Return [X, Y] of the center of cell containing provided text 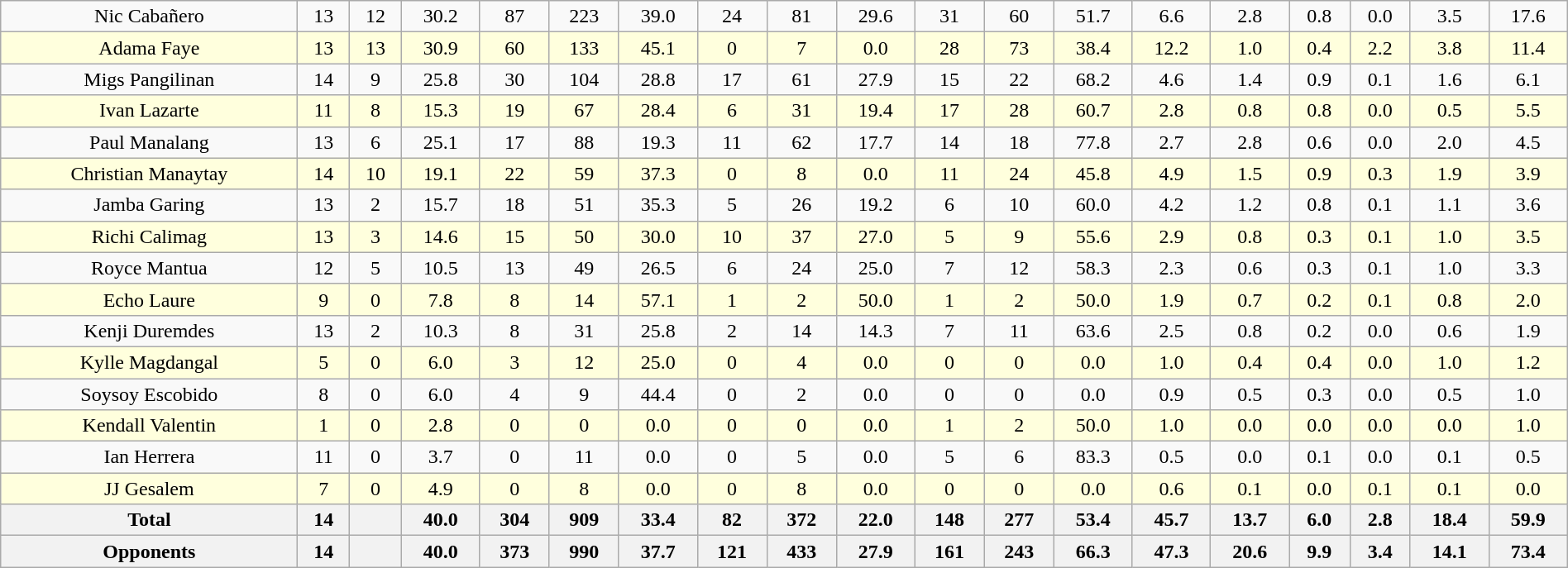
82 [732, 520]
77.8 [1093, 142]
15.7 [440, 205]
9.9 [1320, 551]
990 [584, 551]
2.2 [1379, 48]
51 [584, 205]
3.8 [1449, 48]
25.1 [440, 142]
14.1 [1449, 551]
3.9 [1528, 174]
304 [514, 520]
22.0 [875, 520]
433 [801, 551]
11.4 [1528, 48]
17.6 [1528, 17]
45.7 [1171, 520]
19.4 [875, 111]
909 [584, 520]
30.0 [658, 236]
14.3 [875, 331]
60.0 [1093, 205]
67 [584, 111]
1.6 [1449, 79]
2.5 [1171, 331]
60.7 [1093, 111]
4.5 [1528, 142]
12.2 [1171, 48]
66.3 [1093, 551]
26.5 [658, 268]
13.7 [1250, 520]
Nic Cabañero [149, 17]
Royce Mantua [149, 268]
28.8 [658, 79]
37 [801, 236]
Soysoy Escobido [149, 394]
161 [949, 551]
Richi Calimag [149, 236]
37.3 [658, 174]
148 [949, 520]
81 [801, 17]
38.4 [1093, 48]
Christian Manaytay [149, 174]
30.2 [440, 17]
39.0 [658, 17]
26 [801, 205]
0.7 [1250, 299]
73.4 [1528, 551]
Kenji Duremdes [149, 331]
1.5 [1250, 174]
2.7 [1171, 142]
6.1 [1528, 79]
59 [584, 174]
57.1 [658, 299]
Total [149, 520]
45.1 [658, 48]
62 [801, 142]
19.3 [658, 142]
18.4 [1449, 520]
5.5 [1528, 111]
243 [1019, 551]
33.4 [658, 520]
2.9 [1171, 236]
372 [801, 520]
Kendall Valentin [149, 426]
37.7 [658, 551]
88 [584, 142]
223 [584, 17]
7.8 [440, 299]
Kylle Magdangal [149, 362]
47.3 [1171, 551]
63.6 [1093, 331]
JJ Gesalem [149, 489]
15.3 [440, 111]
30.9 [440, 48]
20.6 [1250, 551]
121 [732, 551]
19 [514, 111]
61 [801, 79]
53.4 [1093, 520]
19.1 [440, 174]
17.7 [875, 142]
10.5 [440, 268]
87 [514, 17]
Ivan Lazarte [149, 111]
6.6 [1171, 17]
3.4 [1379, 551]
10.3 [440, 331]
3.7 [440, 457]
51.7 [1093, 17]
44.4 [658, 394]
Jamba Garing [149, 205]
58.3 [1093, 268]
3.6 [1528, 205]
2.3 [1171, 268]
133 [584, 48]
Opponents [149, 551]
Ian Herrera [149, 457]
104 [584, 79]
4.6 [1171, 79]
3.3 [1528, 268]
277 [1019, 520]
35.3 [658, 205]
27.0 [875, 236]
Paul Manalang [149, 142]
68.2 [1093, 79]
59.9 [1528, 520]
55.6 [1093, 236]
28.4 [658, 111]
49 [584, 268]
Migs Pangilinan [149, 79]
4.2 [1171, 205]
29.6 [875, 17]
73 [1019, 48]
1.1 [1449, 205]
50 [584, 236]
Echo Laure [149, 299]
1.4 [1250, 79]
30 [514, 79]
373 [514, 551]
83.3 [1093, 457]
45.8 [1093, 174]
19.2 [875, 205]
Adama Faye [149, 48]
14.6 [440, 236]
